Pinpoint the cell where the given text exists, returning its (X, Y) midpoint coordinate. 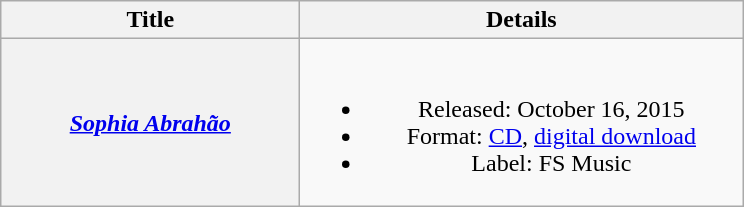
Details (522, 20)
Title (150, 20)
Released: October 16, 2015Format: CD, digital downloadLabel: FS Music (522, 122)
Sophia Abrahão (150, 122)
